Provide the [X, Y] coordinate of the cell's center where the given text is located.  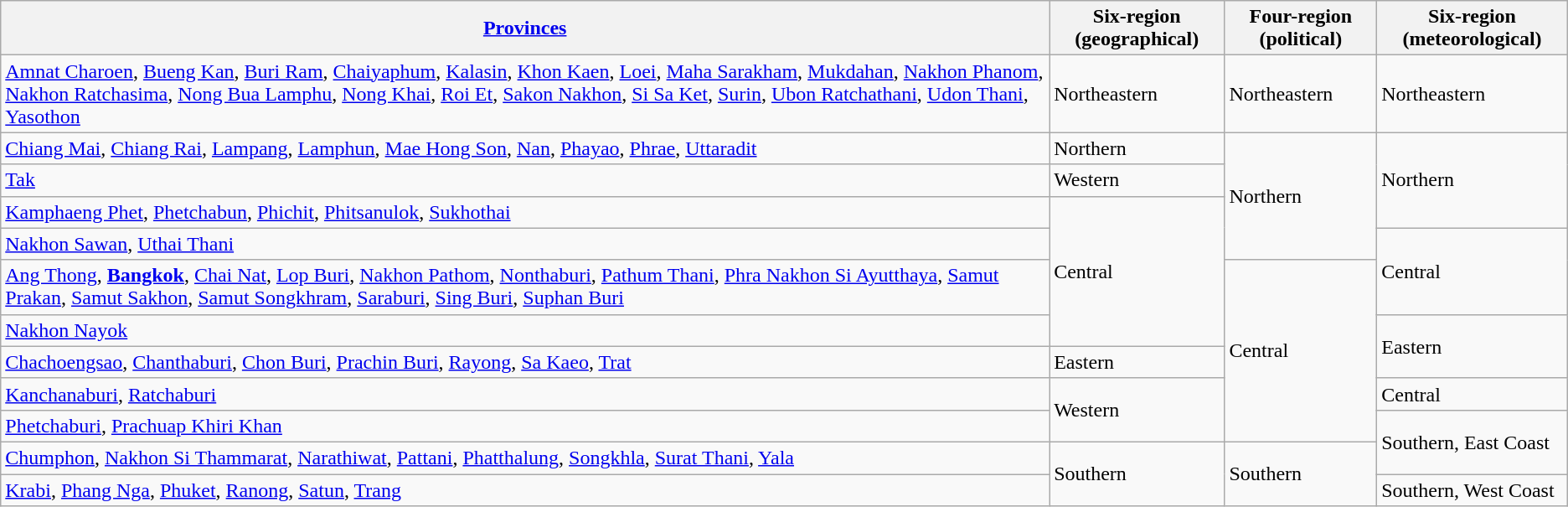
Six-region (geographical) [1137, 28]
Krabi, Phang Nga, Phuket, Ranong, Satun, Trang [525, 490]
Phetchaburi, Prachuap Khiri Khan [525, 426]
Six-region (meteorological) [1473, 28]
Southern, West Coast [1473, 490]
Southern, East Coast [1473, 442]
Tak [525, 180]
Kanchanaburi, Ratchaburi [525, 394]
Nakhon Nayok [525, 330]
Chumphon, Nakhon Si Thammarat, Narathiwat, Pattani, Phatthalung, Songkhla, Surat Thani, Yala [525, 458]
Chiang Mai, Chiang Rai, Lampang, Lamphun, Mae Hong Son, Nan, Phayao, Phrae, Uttaradit [525, 148]
Provinces [525, 28]
Kamphaeng Phet, Phetchabun, Phichit, Phitsanulok, Sukhothai [525, 212]
Chachoengsao, Chanthaburi, Chon Buri, Prachin Buri, Rayong, Sa Kaeo, Trat [525, 362]
Nakhon Sawan, Uthai Thani [525, 244]
Four-region (political) [1301, 28]
